Locate the cell with the specified text and output its (X, Y) center coordinate. 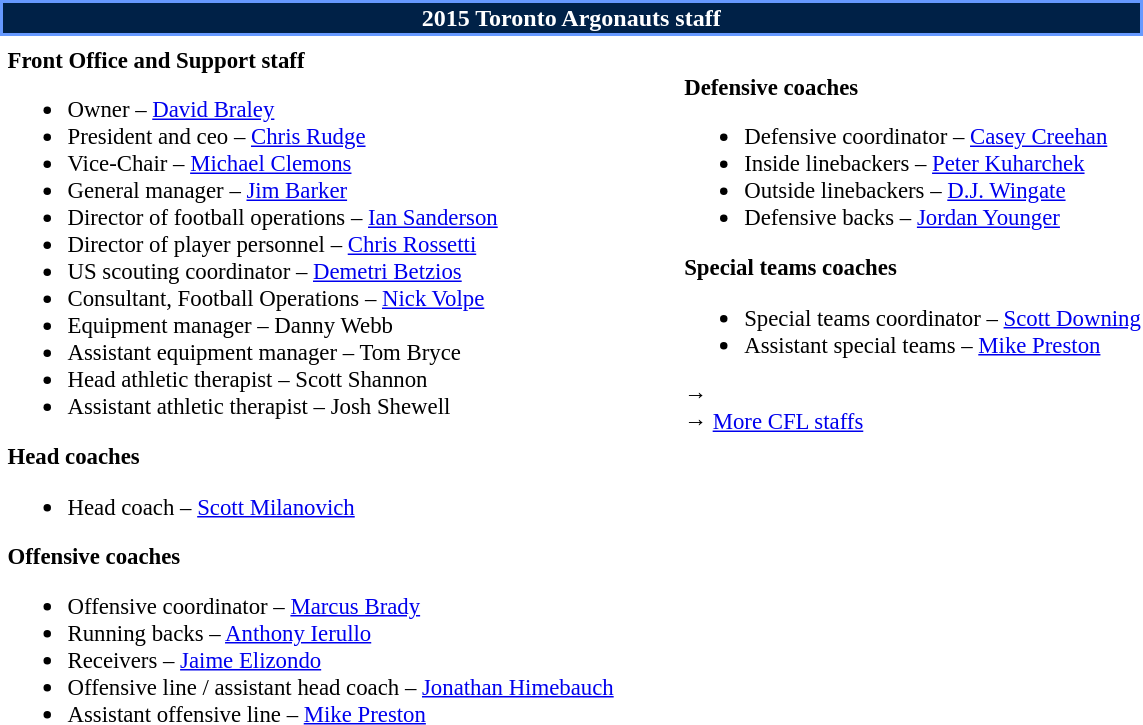
2015 Toronto Argonauts staff (571, 18)
